Detect which cell encompasses the target text, then output its (X, Y) center coordinate. 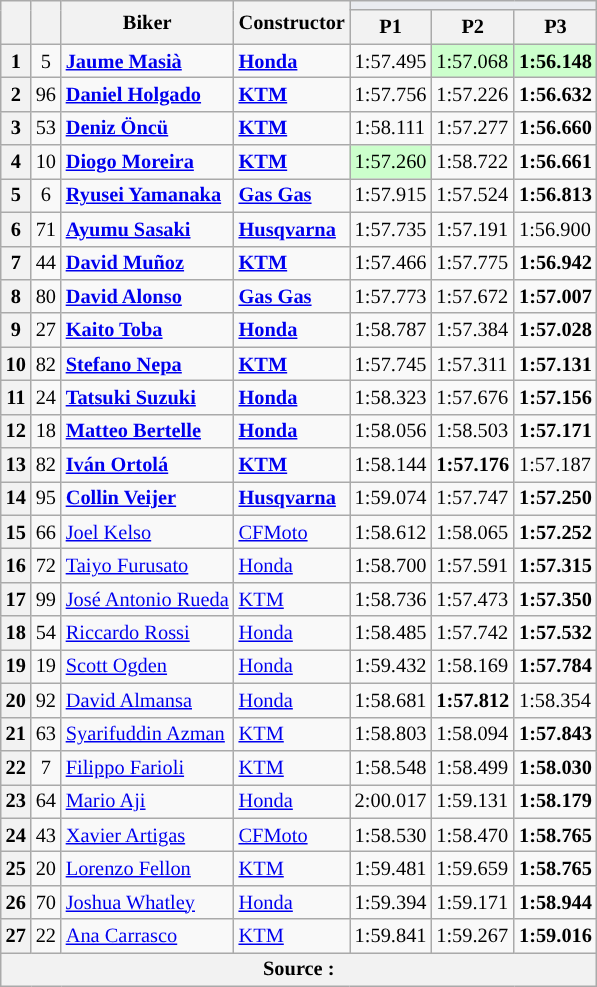
17 (16, 599)
44 (46, 263)
1:57.532 (556, 633)
1:57.773 (391, 296)
12 (16, 431)
1:59.481 (391, 868)
1:57.676 (472, 397)
1:56.813 (556, 195)
1:59.131 (472, 801)
Daniel Holgado (148, 94)
66 (46, 532)
63 (46, 734)
José Antonio Rueda (148, 599)
1:56.632 (556, 94)
1:58.503 (472, 431)
43 (46, 835)
1:57.466 (391, 263)
1:57.735 (391, 229)
1:57.812 (472, 700)
1:58.144 (391, 465)
26 (16, 902)
Stefano Nepa (148, 364)
Source : (299, 969)
1:57.028 (556, 330)
8 (16, 296)
1:58.323 (391, 397)
Ana Carrasco (148, 936)
1:57.277 (472, 128)
1:57.384 (472, 330)
1:57.756 (391, 94)
Deniz Öncü (148, 128)
1:57.260 (391, 162)
P2 (472, 27)
1:59.074 (391, 498)
1:58.499 (472, 767)
1:59.659 (472, 868)
Mario Aji (148, 801)
54 (46, 633)
53 (46, 128)
Ryusei Yamanaka (148, 195)
1:57.311 (472, 364)
2:00.017 (391, 801)
23 (16, 801)
Kaito Toba (148, 330)
99 (46, 599)
1 (16, 61)
David Almansa (148, 700)
1:58.530 (391, 835)
1:56.660 (556, 128)
Jaume Masià (148, 61)
1:58.681 (391, 700)
Syarifuddin Azman (148, 734)
Diogo Moreira (148, 162)
1:58.111 (391, 128)
1:58.787 (391, 330)
1:56.661 (556, 162)
P1 (391, 27)
Iván Ortolá (148, 465)
1:57.672 (472, 296)
1:59.267 (472, 936)
1:57.745 (391, 364)
1:56.900 (556, 229)
1:57.591 (472, 565)
1:58.722 (472, 162)
1:57.784 (556, 666)
1:57.775 (472, 263)
1:57.176 (472, 465)
1:57.068 (472, 61)
4 (16, 162)
Ayumu Sasaki (148, 229)
1:58.700 (391, 565)
1:57.131 (556, 364)
Joel Kelso (148, 532)
1:58.470 (472, 835)
1:57.191 (472, 229)
3 (16, 128)
1:59.841 (391, 936)
1:59.171 (472, 902)
96 (46, 94)
Xavier Artigas (148, 835)
14 (16, 498)
David Muñoz (148, 263)
Collin Veijer (148, 498)
1:57.187 (556, 465)
1:58.030 (556, 767)
25 (16, 868)
9 (16, 330)
Joshua Whatley (148, 902)
1:57.915 (391, 195)
Lorenzo Fellon (148, 868)
1:57.473 (472, 599)
1:58.056 (391, 431)
1:56.148 (556, 61)
P3 (556, 27)
1:58.094 (472, 734)
1:59.394 (391, 902)
16 (16, 565)
1:58.612 (391, 532)
1:57.007 (556, 296)
70 (46, 902)
Riccardo Rossi (148, 633)
1:56.942 (556, 263)
13 (16, 465)
64 (46, 801)
92 (46, 700)
21 (16, 734)
80 (46, 296)
Matteo Bertelle (148, 431)
95 (46, 498)
Filippo Farioli (148, 767)
1:57.156 (556, 397)
1:58.944 (556, 902)
1:57.350 (556, 599)
1:58.169 (472, 666)
David Alonso (148, 296)
1:57.495 (391, 61)
1:58.354 (556, 700)
15 (16, 532)
11 (16, 397)
Scott Ogden (148, 666)
1:59.016 (556, 936)
1:57.250 (556, 498)
1:57.315 (556, 565)
1:59.432 (391, 666)
1:58.065 (472, 532)
Tatsuki Suzuki (148, 397)
1:57.171 (556, 431)
1:57.742 (472, 633)
72 (46, 565)
1:57.747 (472, 498)
1:58.803 (391, 734)
1:57.252 (556, 532)
1:57.524 (472, 195)
2 (16, 94)
Constructor (292, 22)
1:58.736 (391, 599)
71 (46, 229)
1:57.226 (472, 94)
Biker (148, 22)
1:58.485 (391, 633)
1:58.179 (556, 801)
Taiyo Furusato (148, 565)
1:58.548 (391, 767)
1:57.843 (556, 734)
